Pinpoint the cell where the given text exists, returning its [x, y] midpoint coordinate. 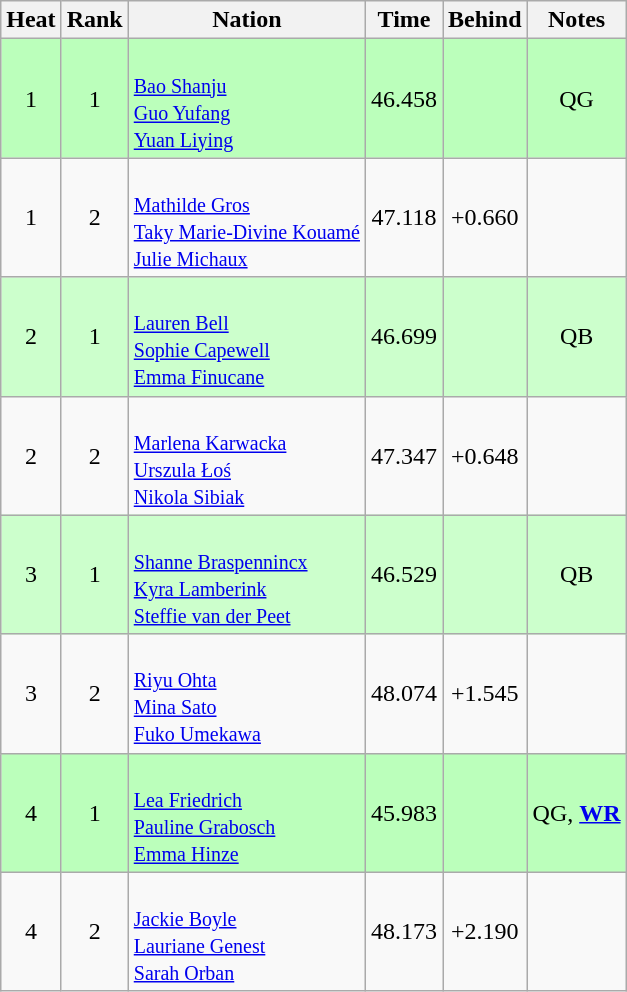
Jackie BoyleLauriane GenestSarah Orban [246, 932]
Rank [94, 20]
47.118 [404, 218]
QG, WR [576, 812]
Marlena KarwackaUrszula ŁośNikola Sibiak [246, 456]
+2.190 [485, 932]
Behind [485, 20]
46.458 [404, 98]
47.347 [404, 456]
Nation [246, 20]
Time [404, 20]
Riyu OhtaMina SatoFuko Umekawa [246, 694]
+0.648 [485, 456]
Shanne BraspennincxKyra LamberinkSteffie van der Peet [246, 574]
Lea FriedrichPauline GraboschEmma Hinze [246, 812]
Mathilde GrosTaky Marie-Divine KouaméJulie Michaux [246, 218]
+0.660 [485, 218]
+1.545 [485, 694]
48.074 [404, 694]
46.699 [404, 336]
48.173 [404, 932]
Heat [31, 20]
Lauren BellSophie CapewellEmma Finucane [246, 336]
46.529 [404, 574]
Bao ShanjuGuo YufangYuan Liying [246, 98]
Notes [576, 20]
45.983 [404, 812]
QG [576, 98]
